Return (x, y) of the center of cell containing provided text 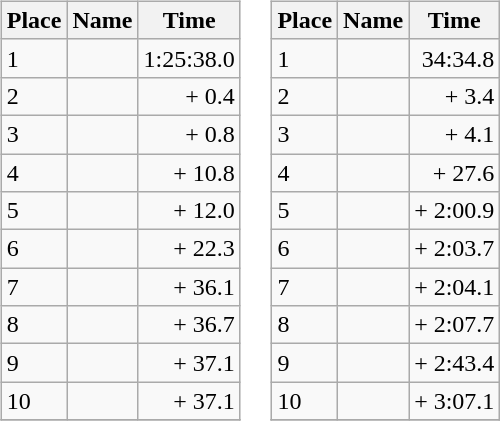
+ 3.4 (454, 96)
+ 3:07.1 (454, 401)
1:25:38.0 (189, 58)
+ 0.8 (189, 134)
+ 4.1 (454, 134)
+ 22.3 (189, 249)
34:34.8 (454, 58)
+ 36.7 (189, 325)
+ 2:00.9 (454, 211)
+ 0.4 (189, 96)
+ 12.0 (189, 211)
+ 36.1 (189, 287)
+ 2:03.7 (454, 249)
+ 27.6 (454, 173)
+ 2:07.7 (454, 325)
+ 2:04.1 (454, 287)
+ 2:43.4 (454, 363)
+ 10.8 (189, 173)
